Find where the given text appears and provide that cell's center as (x, y) coordinate. 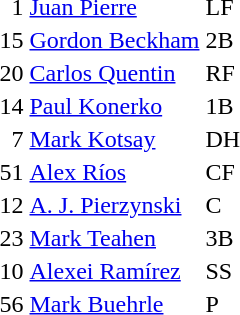
Mark Kotsay (114, 139)
Carlos Quentin (114, 73)
Gordon Beckham (114, 40)
Paul Konerko (114, 106)
Mark Teahen (114, 238)
Alex Ríos (114, 172)
Alexei Ramírez (114, 271)
A. J. Pierzynski (114, 205)
